Scan for the cell matching the given text and deliver its (x, y) coordinate at center. 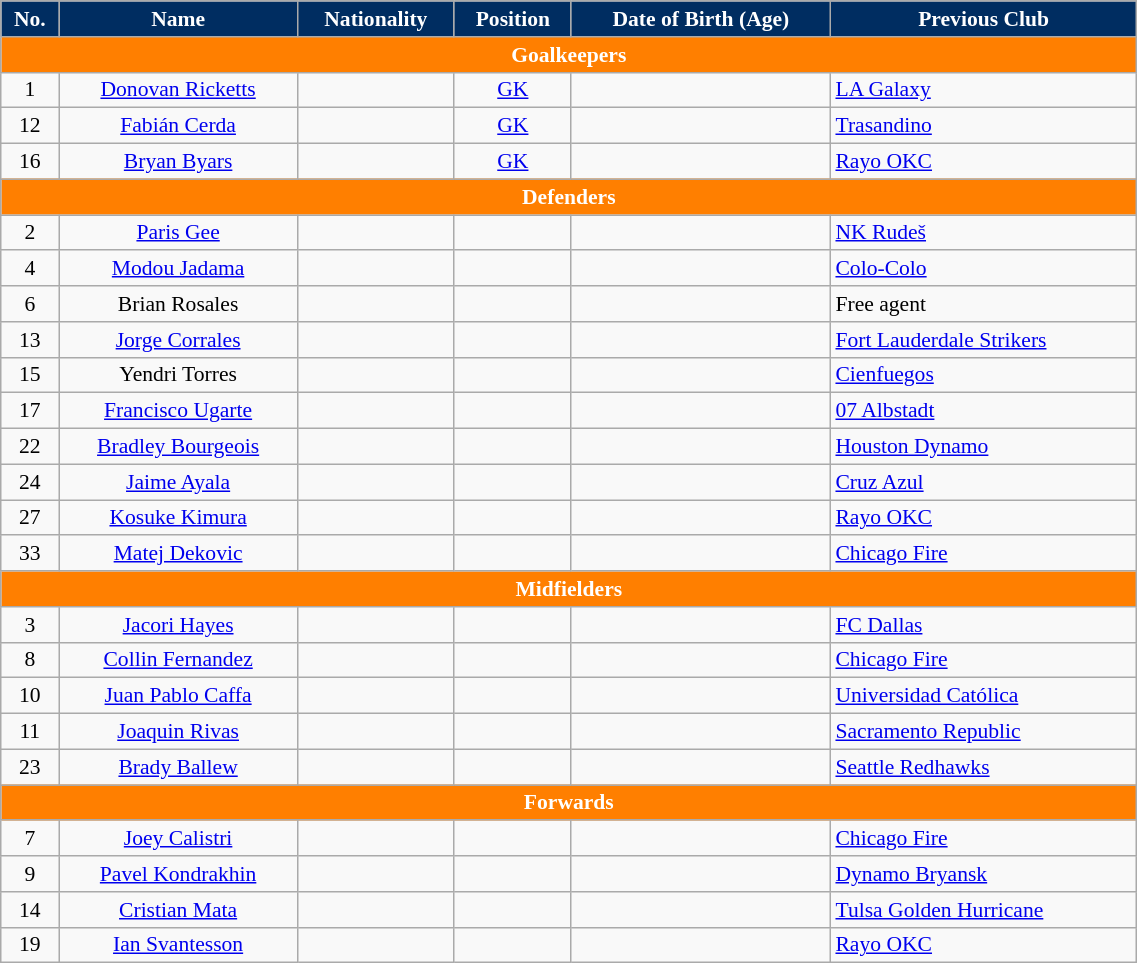
22 (30, 447)
NK Rudeš (983, 233)
8 (30, 660)
Cruz Azul (983, 482)
Jacori Hayes (178, 625)
Jorge Corrales (178, 340)
2 (30, 233)
4 (30, 269)
Brady Ballew (178, 767)
Matej Dekovic (178, 554)
Date of Birth (Age) (700, 19)
19 (30, 945)
Colo-Colo (983, 269)
Position (512, 19)
Tulsa Golden Hurricane (983, 910)
13 (30, 340)
Defenders (569, 197)
33 (30, 554)
Ian Svantesson (178, 945)
Bryan Byars (178, 162)
6 (30, 304)
Pavel Kondrakhin (178, 874)
12 (30, 126)
1 (30, 90)
Forwards (569, 803)
Seattle Redhawks (983, 767)
FC Dallas (983, 625)
Fabián Cerda (178, 126)
Houston Dynamo (983, 447)
24 (30, 482)
Jaime Ayala (178, 482)
17 (30, 411)
Trasandino (983, 126)
14 (30, 910)
Yendri Torres (178, 375)
Francisco Ugarte (178, 411)
Bradley Bourgeois (178, 447)
Universidad Católica (983, 696)
Paris Gee (178, 233)
Joaquin Rivas (178, 732)
Modou Jadama (178, 269)
No. (30, 19)
Kosuke Kimura (178, 518)
11 (30, 732)
Midfielders (569, 589)
9 (30, 874)
LA Galaxy (983, 90)
Sacramento Republic (983, 732)
10 (30, 696)
15 (30, 375)
Cienfuegos (983, 375)
07 Albstadt (983, 411)
Previous Club (983, 19)
Goalkeepers (569, 55)
Fort Lauderdale Strikers (983, 340)
Nationality (376, 19)
Name (178, 19)
Dynamo Bryansk (983, 874)
Joey Calistri (178, 839)
27 (30, 518)
23 (30, 767)
16 (30, 162)
Juan Pablo Caffa (178, 696)
Free agent (983, 304)
Collin Fernandez (178, 660)
Cristian Mata (178, 910)
7 (30, 839)
3 (30, 625)
Donovan Ricketts (178, 90)
Brian Rosales (178, 304)
